Identify which cell holds the provided text, then report its [X, Y] central coordinate. 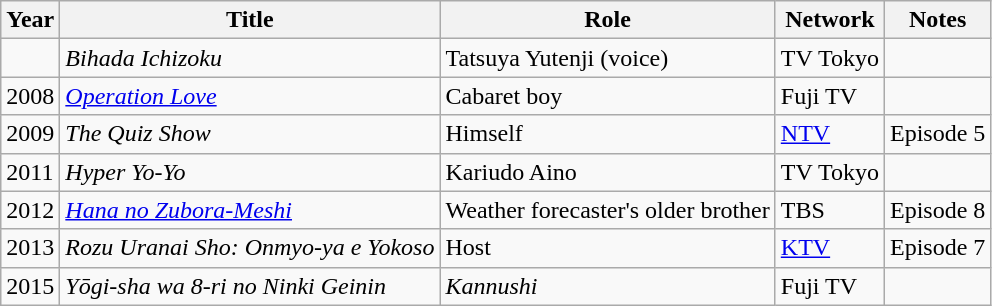
Year [30, 20]
Weather forecaster's older brother [608, 210]
Episode 8 [937, 210]
Rozu Uranai Sho: Onmyo-ya e Yokoso [250, 248]
Kariudo Aino [608, 172]
Notes [937, 20]
NTV [830, 134]
2013 [30, 248]
2015 [30, 286]
2012 [30, 210]
Yōgi-sha wa 8-ri no Ninki Geinin [250, 286]
Hyper Yo-Yo [250, 172]
Episode 5 [937, 134]
Cabaret boy [608, 96]
2008 [30, 96]
The Quiz Show [250, 134]
Himself [608, 134]
Network [830, 20]
Operation Love [250, 96]
KTV [830, 248]
Host [608, 248]
2009 [30, 134]
Title [250, 20]
Episode 7 [937, 248]
TBS [830, 210]
Tatsuya Yutenji (voice) [608, 58]
Kannushi [608, 286]
Role [608, 20]
Hana no Zubora-Meshi [250, 210]
2011 [30, 172]
Bihada Ichizoku [250, 58]
